Detect which cell encompasses the target text, then output its (x, y) center coordinate. 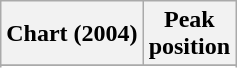
Chart (2004) (72, 34)
Peak position (189, 34)
